Return the (X, Y) coordinate for the center point of the cell that contains the specified text.  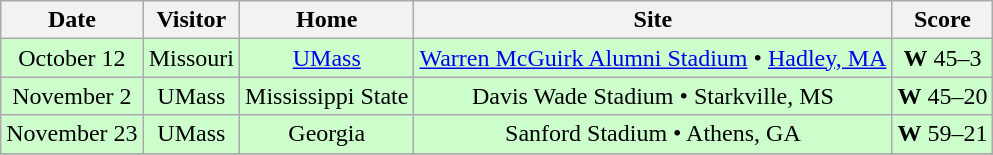
Warren McGuirk Alumni Stadium • Hadley, MA (653, 58)
Date (72, 20)
W 45–3 (942, 58)
Mississippi State (327, 96)
Sanford Stadium • Athens, GA (653, 134)
November 2 (72, 96)
Site (653, 20)
Davis Wade Stadium • Starkville, MS (653, 96)
Home (327, 20)
Visitor (191, 20)
October 12 (72, 58)
W 45–20 (942, 96)
Score (942, 20)
Georgia (327, 134)
Missouri (191, 58)
November 23 (72, 134)
W 59–21 (942, 134)
